Detect which cell encompasses the target text, then output its (X, Y) center coordinate. 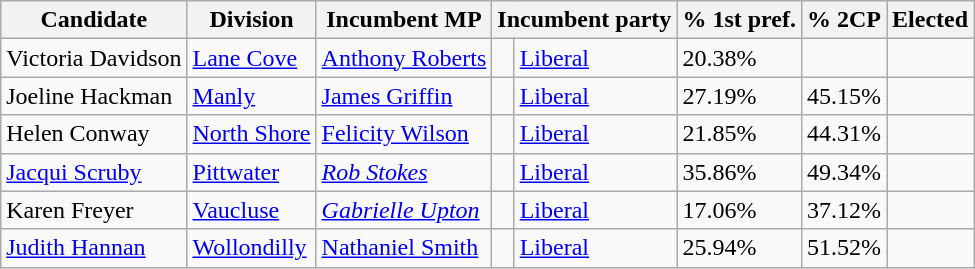
45.15% (844, 96)
James Griffin (404, 96)
21.85% (740, 134)
35.86% (740, 172)
% 1st pref. (740, 20)
Karen Freyer (94, 210)
20.38% (740, 58)
Gabrielle Upton (404, 210)
Helen Conway (94, 134)
North Shore (252, 134)
Judith Hannan (94, 248)
17.06% (740, 210)
Candidate (94, 20)
Elected (930, 20)
Incumbent party (584, 20)
Vaucluse (252, 210)
Pittwater (252, 172)
Rob Stokes (404, 172)
% 2CP (844, 20)
27.19% (740, 96)
Lane Cove (252, 58)
51.52% (844, 248)
25.94% (740, 248)
37.12% (844, 210)
Felicity Wilson (404, 134)
Incumbent MP (404, 20)
Wollondilly (252, 248)
Division (252, 20)
49.34% (844, 172)
Manly (252, 96)
Jacqui Scruby (94, 172)
Joeline Hackman (94, 96)
44.31% (844, 134)
Victoria Davidson (94, 58)
Anthony Roberts (404, 58)
Nathaniel Smith (404, 248)
